Return the (x, y) coordinate for the center point of the cell that contains the specified text.  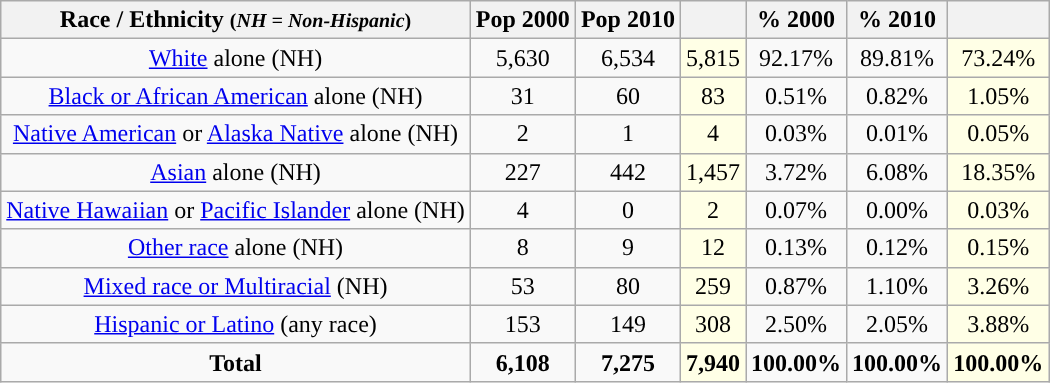
9 (628, 248)
Asian alone (NH) (236, 172)
2.05% (898, 324)
1.05% (998, 96)
Native Hawaiian or Pacific Islander alone (NH) (236, 210)
Black or African American alone (NH) (236, 96)
% 2000 (796, 20)
Other race alone (NH) (236, 248)
7,275 (628, 362)
0.13% (796, 248)
Native American or Alaska Native alone (NH) (236, 134)
7,940 (712, 362)
0.15% (998, 248)
83 (712, 96)
0.01% (898, 134)
153 (522, 324)
0 (628, 210)
0.82% (898, 96)
5,815 (712, 58)
60 (628, 96)
5,630 (522, 58)
80 (628, 286)
6,108 (522, 362)
8 (522, 248)
308 (712, 324)
0.05% (998, 134)
53 (522, 286)
73.24% (998, 58)
6.08% (898, 172)
259 (712, 286)
2.50% (796, 324)
% 2010 (898, 20)
6,534 (628, 58)
Race / Ethnicity (NH = Non-Hispanic) (236, 20)
18.35% (998, 172)
1,457 (712, 172)
Pop 2010 (628, 20)
0.12% (898, 248)
0.07% (796, 210)
1 (628, 134)
Pop 2000 (522, 20)
0.00% (898, 210)
3.26% (998, 286)
0.87% (796, 286)
227 (522, 172)
3.72% (796, 172)
89.81% (898, 58)
31 (522, 96)
92.17% (796, 58)
149 (628, 324)
White alone (NH) (236, 58)
0.51% (796, 96)
3.88% (998, 324)
442 (628, 172)
Hispanic or Latino (any race) (236, 324)
12 (712, 248)
Total (236, 362)
1.10% (898, 286)
Mixed race or Multiracial (NH) (236, 286)
